From the cell containing the given text, extract its center point as (X, Y) coordinate. 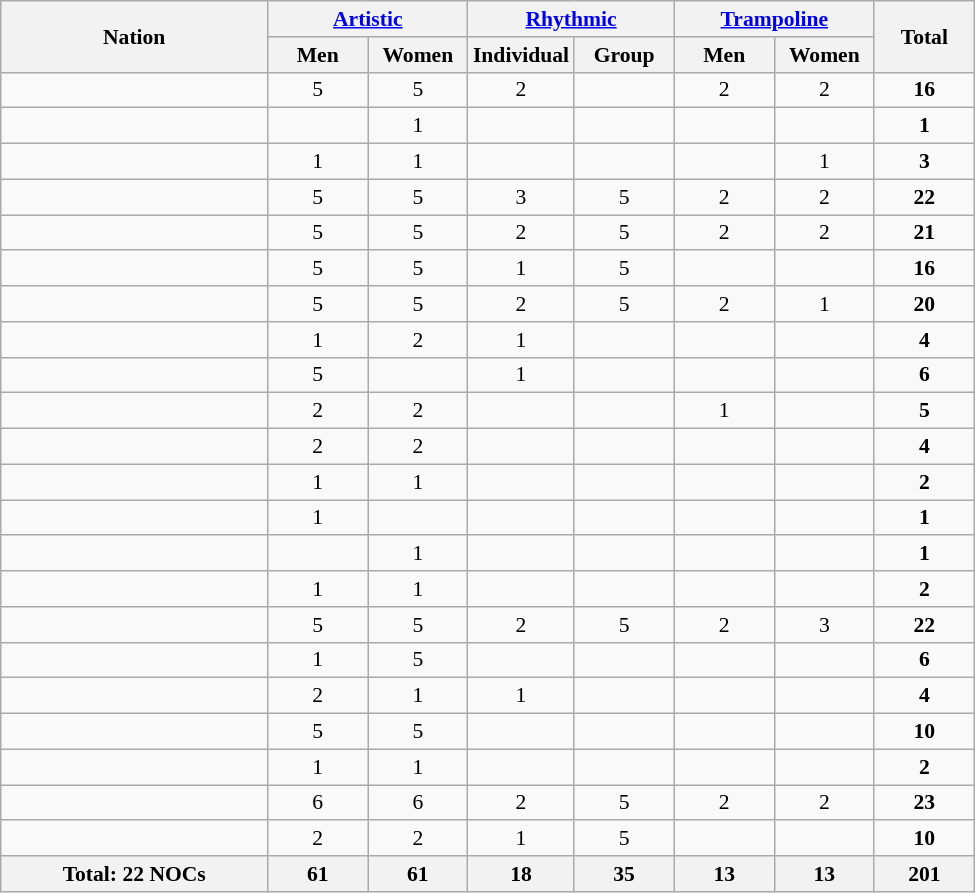
Rhythmic (571, 19)
Artistic (368, 19)
35 (624, 874)
Trampoline (774, 19)
21 (924, 233)
20 (924, 304)
Individual (521, 55)
Group (624, 55)
18 (521, 874)
Total (924, 36)
23 (924, 803)
Nation (134, 36)
Total: 22 NOCs (134, 874)
201 (924, 874)
